Provide the (x, y) coordinate of the cell's center where the given text is located.  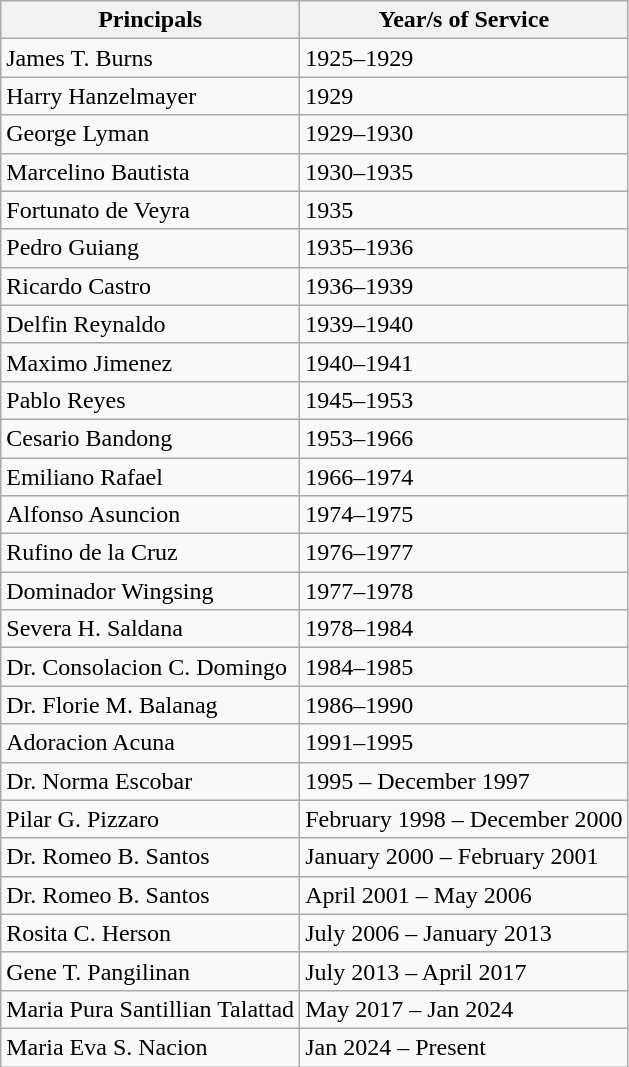
Pablo Reyes (150, 400)
James T. Burns (150, 58)
Marcelino Bautista (150, 172)
1930–1935 (464, 172)
Adoracion Acuna (150, 743)
1935 (464, 210)
Principals (150, 20)
1929–1930 (464, 134)
Dr. Florie M. Balanag (150, 705)
Harry Hanzelmayer (150, 96)
Delfin Reynaldo (150, 324)
Pedro Guiang (150, 248)
1984–1985 (464, 667)
1976–1977 (464, 553)
1991–1995 (464, 743)
Alfonso Asuncion (150, 515)
July 2006 – January 2013 (464, 933)
May 2017 – Jan 2024 (464, 1009)
1995 – December 1997 (464, 781)
Dominador Wingsing (150, 591)
1939–1940 (464, 324)
1974–1975 (464, 515)
Dr. Consolacion C. Domingo (150, 667)
1925–1929 (464, 58)
Pilar G. Pizzaro (150, 819)
February 1998 – December 2000 (464, 819)
1986–1990 (464, 705)
Ricardo Castro (150, 286)
1945–1953 (464, 400)
Jan 2024 – Present (464, 1047)
Cesario Bandong (150, 438)
Severa H. Saldana (150, 629)
April 2001 – May 2006 (464, 895)
George Lyman (150, 134)
Rufino de la Cruz (150, 553)
January 2000 – February 2001 (464, 857)
1940–1941 (464, 362)
Emiliano Rafael (150, 477)
1935–1936 (464, 248)
1953–1966 (464, 438)
Maria Pura Santillian Talattad (150, 1009)
Maximo Jimenez (150, 362)
Year/s of Service (464, 20)
1929 (464, 96)
Dr. Norma Escobar (150, 781)
1977–1978 (464, 591)
1978–1984 (464, 629)
Maria Eva S. Nacion (150, 1047)
Rosita C. Herson (150, 933)
July 2013 – April 2017 (464, 971)
1966–1974 (464, 477)
1936–1939 (464, 286)
Gene T. Pangilinan (150, 971)
Fortunato de Veyra (150, 210)
